Return the [X, Y] coordinate for the center point of the cell that contains the specified text.  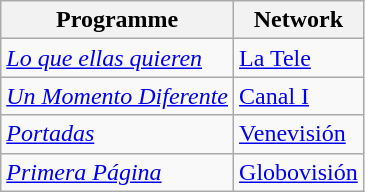
Venevisión [299, 134]
Globovisión [299, 172]
Primera Página [118, 172]
La Tele [299, 58]
Network [299, 20]
Programme [118, 20]
Lo que ellas quieren [118, 58]
Un Momento Diferente [118, 96]
Canal I [299, 96]
Portadas [118, 134]
